Search for the cell housing the specified text and yield its (x, y) center coordinate. 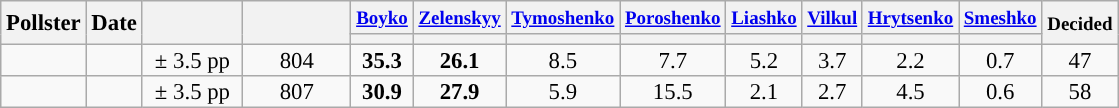
2.2 (910, 61)
15.5 (673, 92)
4.5 (910, 92)
804 (297, 61)
27.9 (460, 92)
47 (1080, 61)
30.9 (382, 92)
0.7 (1000, 61)
5.2 (764, 61)
Pollster (44, 23)
Boyko (382, 18)
35.3 (382, 61)
Smeshko (1000, 18)
Vilkul (832, 18)
Liashko (764, 18)
58 (1080, 92)
807 (297, 92)
0.6 (1000, 92)
Poroshenko (673, 18)
Hrytsenko (910, 18)
Date (114, 23)
Zelenskyy (460, 18)
3.7 (832, 61)
Tymoshenko (563, 18)
7.7 (673, 61)
2.7 (832, 92)
5.9 (563, 92)
2.1 (764, 92)
8.5 (563, 61)
Decided (1080, 23)
26.1 (460, 61)
